Return (x, y) of the center of cell containing provided text 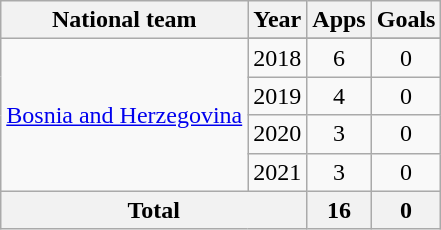
Year (278, 20)
16 (339, 210)
2021 (278, 172)
Total (154, 210)
2019 (278, 96)
Bosnia and Herzegovina (124, 115)
2018 (278, 58)
4 (339, 96)
Apps (339, 20)
Goals (406, 20)
2020 (278, 134)
6 (339, 58)
National team (124, 20)
